Detect which cell encompasses the target text, then output its [X, Y] center coordinate. 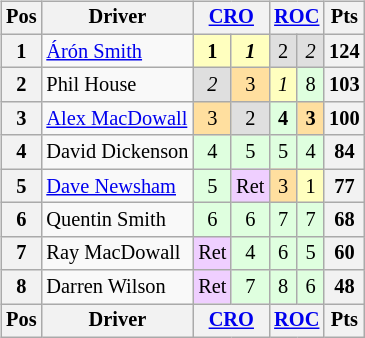
103 [344, 85]
77 [344, 186]
Dave Newsham [117, 186]
Phil House [117, 85]
100 [344, 119]
Ray MacDowall [117, 253]
Darren Wilson [117, 287]
60 [344, 253]
Quentin Smith [117, 220]
David Dickenson [117, 152]
48 [344, 287]
Árón Smith [117, 51]
68 [344, 220]
Alex MacDowall [117, 119]
124 [344, 51]
84 [344, 152]
